Determine the [X, Y] coordinate at the center of the cell enclosing the given text.  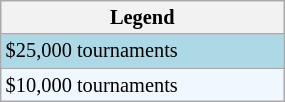
$10,000 tournaments [142, 85]
Legend [142, 17]
$25,000 tournaments [142, 51]
